Detect which cell encompasses the target text, then output its [x, y] center coordinate. 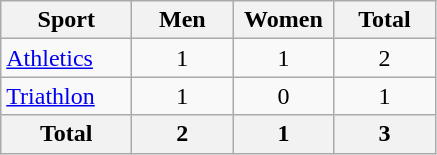
Women [284, 20]
Men [182, 20]
3 [384, 134]
Athletics [66, 58]
Sport [66, 20]
0 [284, 96]
Triathlon [66, 96]
